Detect which cell encompasses the target text, then output its [X, Y] center coordinate. 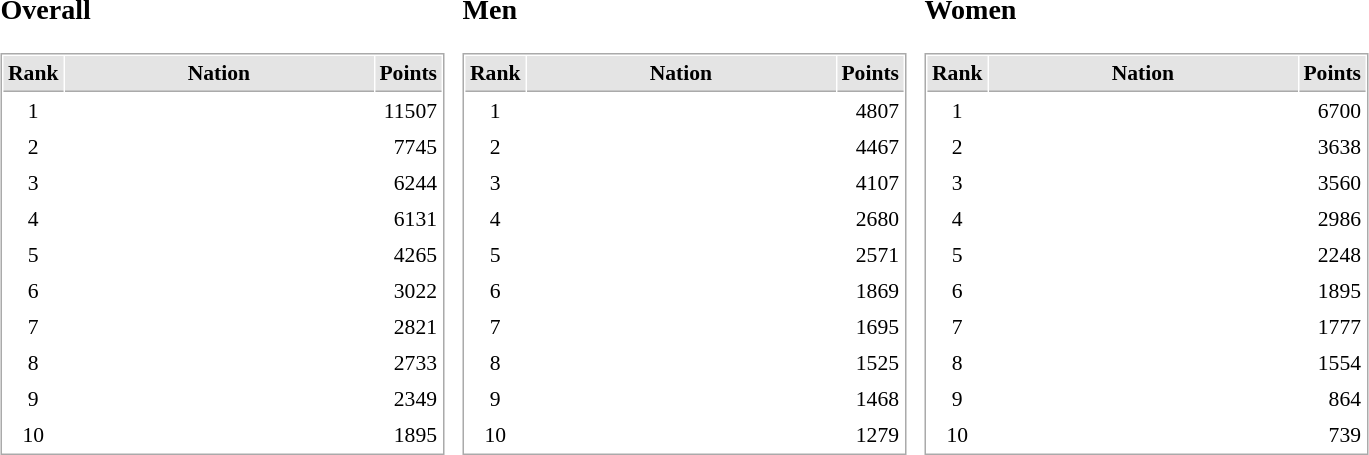
1554 [1332, 363]
4107 [870, 183]
11507 [408, 111]
1279 [870, 435]
739 [1332, 435]
1777 [1332, 327]
3638 [1332, 147]
6700 [1332, 111]
2248 [1332, 255]
4467 [870, 147]
2733 [408, 363]
2349 [408, 399]
2821 [408, 327]
1869 [870, 291]
4807 [870, 111]
2986 [1332, 219]
1695 [870, 327]
1525 [870, 363]
864 [1332, 399]
4265 [408, 255]
2680 [870, 219]
6244 [408, 183]
7745 [408, 147]
2571 [870, 255]
3022 [408, 291]
3560 [1332, 183]
6131 [408, 219]
1468 [870, 399]
